Locate the cell with the specified text and output its (X, Y) center coordinate. 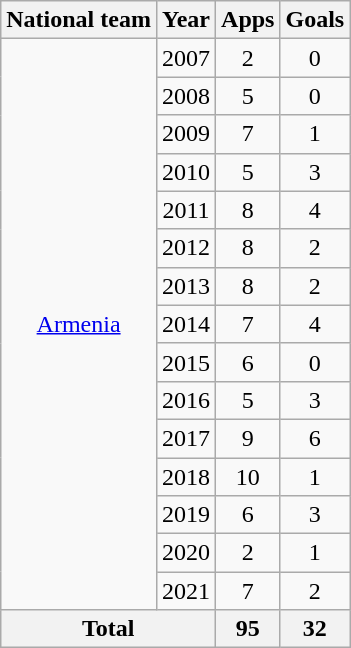
2015 (186, 362)
2019 (186, 515)
Armenia (79, 324)
2010 (186, 172)
9 (248, 438)
Goals (315, 20)
National team (79, 20)
2012 (186, 248)
Year (186, 20)
2013 (186, 286)
2011 (186, 210)
2009 (186, 134)
2016 (186, 400)
2007 (186, 58)
Total (108, 629)
Apps (248, 20)
2020 (186, 553)
2018 (186, 477)
10 (248, 477)
32 (315, 629)
2017 (186, 438)
2008 (186, 96)
95 (248, 629)
2021 (186, 591)
2014 (186, 324)
